Capture the cell that displays the provided text and extract its (X, Y) central coordinate. 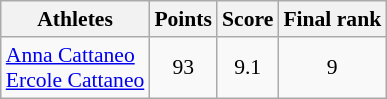
Points (183, 19)
Score (248, 19)
9 (332, 68)
Anna CattaneoErcole Cattaneo (76, 68)
Final rank (332, 19)
Athletes (76, 19)
9.1 (248, 68)
93 (183, 68)
